Scan for the cell matching the given text and deliver its [X, Y] coordinate at center. 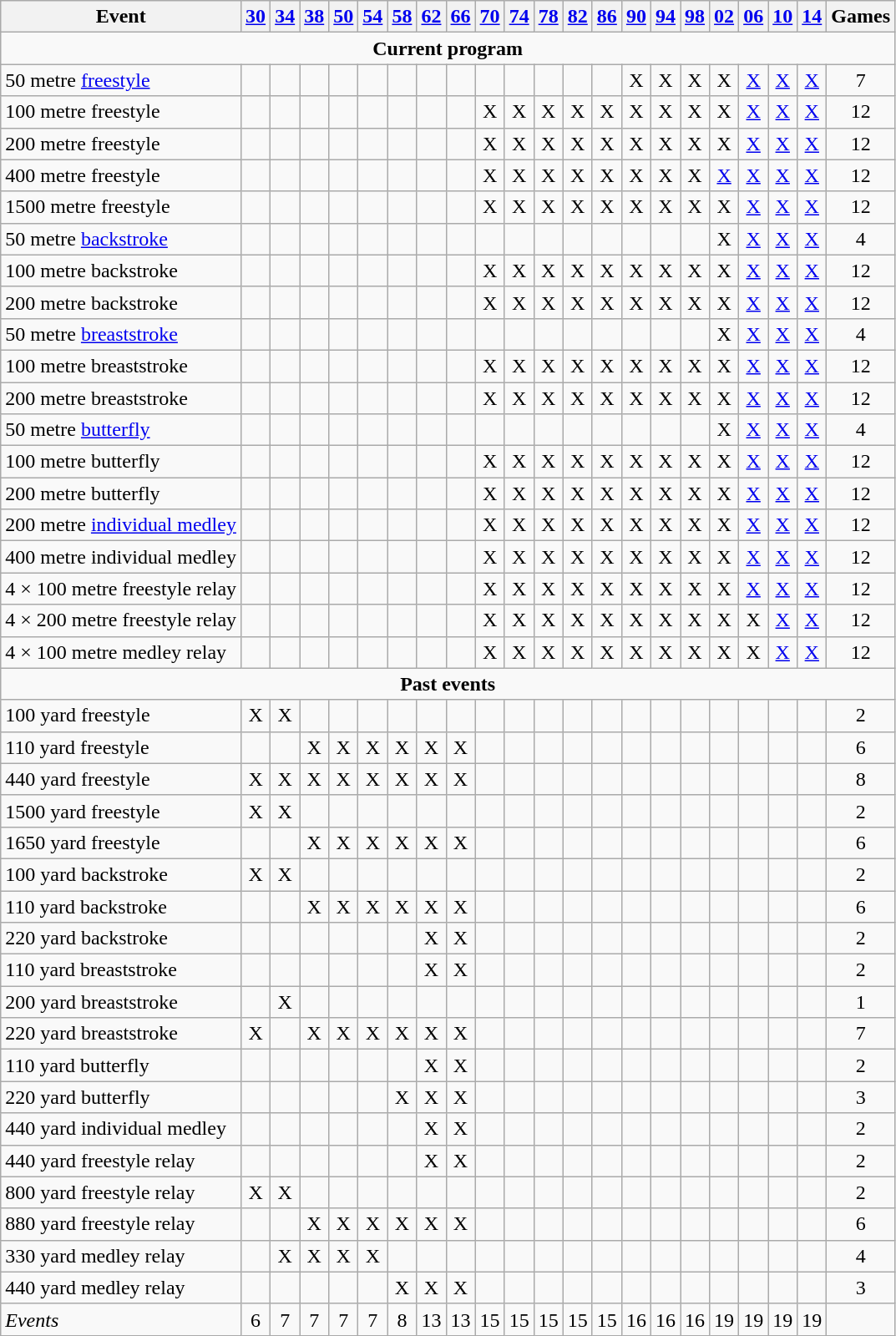
200 yard breaststroke [121, 1002]
200 metre individual medley [121, 525]
50 metre breaststroke [121, 334]
1650 yard freestyle [121, 843]
66 [461, 17]
10 [783, 17]
200 metre freestyle [121, 144]
400 metre individual medley [121, 557]
1 [861, 1002]
110 yard breaststroke [121, 970]
86 [606, 17]
110 yard freestyle [121, 747]
38 [314, 17]
Event [121, 17]
440 yard freestyle relay [121, 1161]
1500 yard freestyle [121, 811]
100 metre freestyle [121, 112]
58 [402, 17]
4 × 100 metre medley relay [121, 652]
1500 metre freestyle [121, 207]
34 [286, 17]
50 metre butterfly [121, 430]
50 [344, 17]
100 metre breaststroke [121, 366]
Games [861, 17]
70 [489, 17]
Current program [448, 48]
98 [695, 17]
440 yard medley relay [121, 1288]
110 yard backstroke [121, 906]
400 metre freestyle [121, 175]
82 [578, 17]
78 [548, 17]
54 [372, 17]
440 yard individual medley [121, 1129]
74 [519, 17]
06 [753, 17]
100 yard freestyle [121, 716]
100 yard backstroke [121, 874]
110 yard butterfly [121, 1065]
50 metre freestyle [121, 80]
4 × 100 metre freestyle relay [121, 589]
4 × 200 metre freestyle relay [121, 620]
800 yard freestyle relay [121, 1192]
200 metre breaststroke [121, 398]
100 metre backstroke [121, 271]
100 metre butterfly [121, 462]
30 [256, 17]
220 yard butterfly [121, 1097]
90 [636, 17]
220 yard breaststroke [121, 1034]
02 [725, 17]
200 metre backstroke [121, 302]
62 [431, 17]
880 yard freestyle relay [121, 1224]
94 [665, 17]
220 yard backstroke [121, 939]
440 yard freestyle [121, 779]
Events [121, 1319]
330 yard medley relay [121, 1256]
50 metre backstroke [121, 239]
200 metre butterfly [121, 493]
14 [812, 17]
Past events [448, 684]
